Determine the [X, Y] coordinate at the center of the cell enclosing the given text.  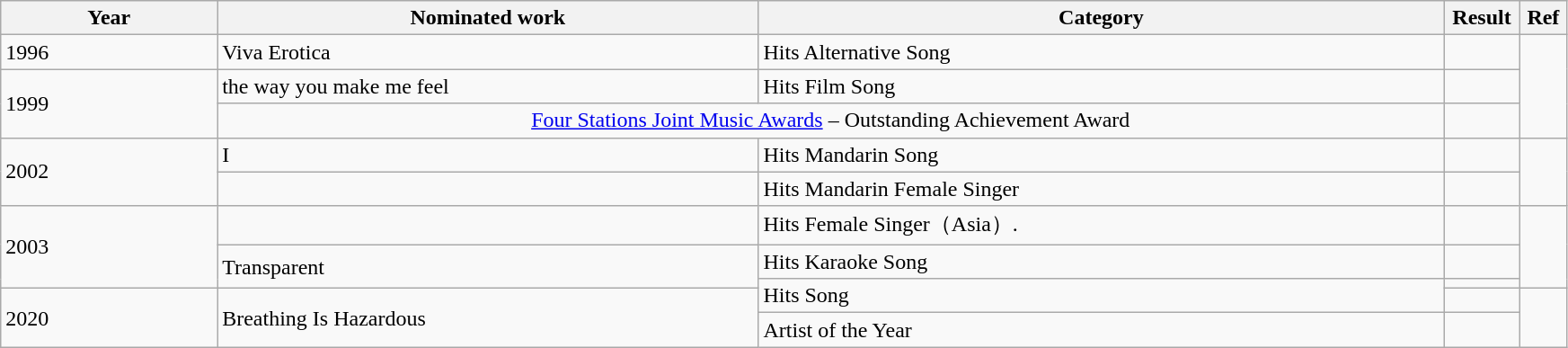
Hits Mandarin Female Singer [1102, 189]
2003 [110, 247]
1996 [110, 52]
Breathing Is Hazardous [488, 318]
Hits Karaoke Song [1102, 262]
Hits Film Song [1102, 86]
Hits Alternative Song [1102, 52]
Year [110, 18]
2020 [110, 318]
Ref [1543, 18]
Viva Erotica [488, 52]
Transparent [488, 266]
Artist of the Year [1102, 330]
Hits Song [1102, 296]
Nominated work [488, 18]
Hits Female Singer（Asia）. [1102, 225]
1999 [110, 103]
Category [1102, 18]
Result [1482, 18]
I [488, 155]
Hits Mandarin Song [1102, 155]
Four Stations Joint Music Awards – Outstanding Achievement Award [830, 120]
2002 [110, 172]
the way you make me feel [488, 86]
